Return [x, y] of the center of cell containing provided text 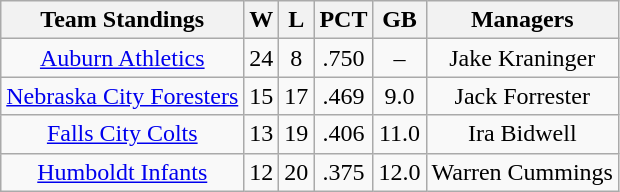
Managers [522, 20]
.406 [344, 134]
Jack Forrester [522, 96]
– [400, 58]
PCT [344, 20]
8 [296, 58]
.469 [344, 96]
Auburn Athletics [122, 58]
Humboldt Infants [122, 172]
Jake Kraninger [522, 58]
Falls City Colts [122, 134]
24 [262, 58]
Ira Bidwell [522, 134]
13 [262, 134]
9.0 [400, 96]
17 [296, 96]
12 [262, 172]
11.0 [400, 134]
12.0 [400, 172]
W [262, 20]
20 [296, 172]
Nebraska City Foresters [122, 96]
19 [296, 134]
.375 [344, 172]
Warren Cummings [522, 172]
15 [262, 96]
GB [400, 20]
.750 [344, 58]
Team Standings [122, 20]
L [296, 20]
